Capture the cell that displays the provided text and extract its (X, Y) central coordinate. 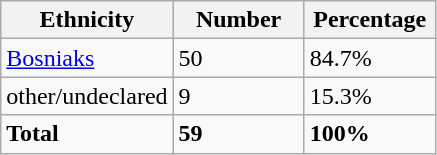
Ethnicity (87, 20)
Percentage (370, 20)
84.7% (370, 58)
15.3% (370, 96)
9 (238, 96)
59 (238, 134)
50 (238, 58)
Number (238, 20)
100% (370, 134)
Bosniaks (87, 58)
Total (87, 134)
other/undeclared (87, 96)
